Extract the [x, y] coordinate from the center of the cell holding the provided text.  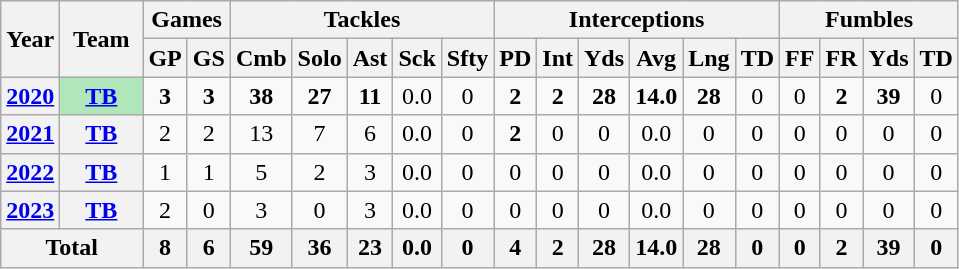
Team [102, 39]
Tackles [362, 20]
59 [261, 248]
13 [261, 134]
Ast [370, 58]
Games [186, 20]
23 [370, 248]
2022 [30, 172]
Sck [417, 58]
36 [320, 248]
Total [72, 248]
38 [261, 96]
FF [800, 58]
Lng [709, 58]
GP [165, 58]
Fumbles [870, 20]
Sfty [467, 58]
2023 [30, 210]
FR [842, 58]
Cmb [261, 58]
27 [320, 96]
5 [261, 172]
Year [30, 39]
Interceptions [637, 20]
PD [516, 58]
Avg [656, 58]
2020 [30, 96]
Solo [320, 58]
2021 [30, 134]
8 [165, 248]
Int [558, 58]
GS [208, 58]
7 [320, 134]
11 [370, 96]
4 [516, 248]
